Scan for the cell matching the given text and deliver its (X, Y) coordinate at center. 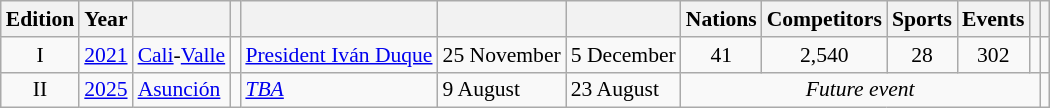
Edition (40, 19)
25 November (502, 55)
23 August (624, 90)
Events (993, 19)
TBA (338, 90)
Future event (860, 90)
II (40, 90)
I (40, 55)
Cali-Valle (182, 55)
Competitors (824, 19)
Year (106, 19)
41 (722, 55)
Sports (922, 19)
President Iván Duque (338, 55)
Nations (722, 19)
5 December (624, 55)
9 August (502, 90)
302 (993, 55)
2025 (106, 90)
2,540 (824, 55)
2021 (106, 55)
28 (922, 55)
Asunción (182, 90)
